Capture the cell that displays the provided text and extract its [x, y] central coordinate. 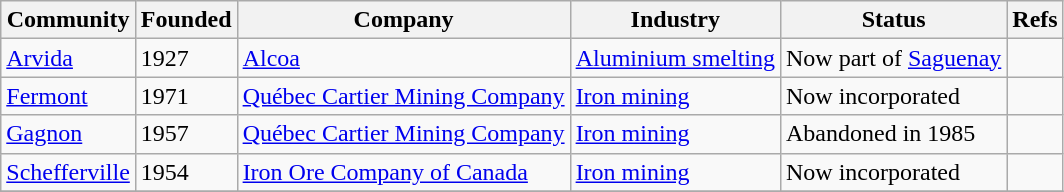
Founded [186, 20]
1971 [186, 96]
1957 [186, 134]
Industry [675, 20]
Alcoa [404, 58]
Arvida [68, 58]
Company [404, 20]
1927 [186, 58]
Refs [1035, 20]
Aluminium smelting [675, 58]
Status [893, 20]
Iron Ore Company of Canada [404, 172]
Fermont [68, 96]
1954 [186, 172]
Now part of Saguenay [893, 58]
Schefferville [68, 172]
Community [68, 20]
Abandoned in 1985 [893, 134]
Gagnon [68, 134]
